Identify which cell holds the provided text, then report its [x, y] central coordinate. 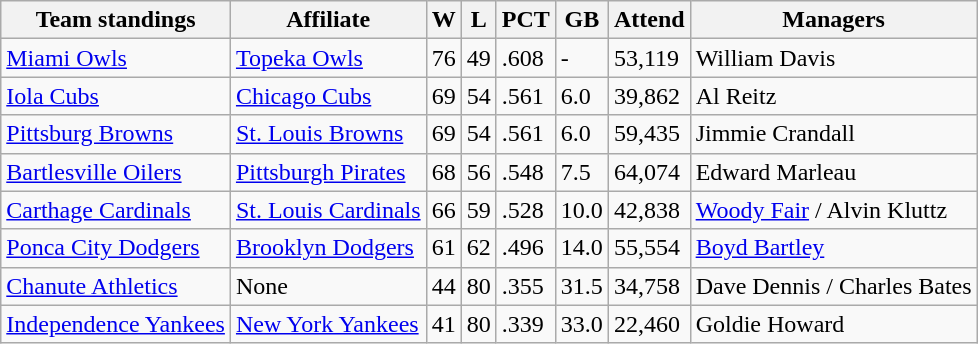
66 [444, 210]
St. Louis Cardinals [328, 210]
Edward Marleau [834, 172]
10.0 [582, 210]
None [328, 286]
.496 [526, 248]
22,460 [649, 324]
56 [478, 172]
.528 [526, 210]
Woody Fair / Alvin Kluttz [834, 210]
34,758 [649, 286]
Managers [834, 20]
New York Yankees [328, 324]
Ponca City Dodgers [116, 248]
41 [444, 324]
.339 [526, 324]
- [582, 58]
Bartlesville Oilers [116, 172]
Brooklyn Dodgers [328, 248]
L [478, 20]
Miami Owls [116, 58]
.608 [526, 58]
Team standings [116, 20]
61 [444, 248]
Iola Cubs [116, 96]
W [444, 20]
Pittsburg Browns [116, 134]
Chanute Athletics [116, 286]
PCT [526, 20]
42,838 [649, 210]
68 [444, 172]
Dave Dennis / Charles Bates [834, 286]
76 [444, 58]
59,435 [649, 134]
Independence Yankees [116, 324]
55,554 [649, 248]
7.5 [582, 172]
33.0 [582, 324]
14.0 [582, 248]
Al Reitz [834, 96]
39,862 [649, 96]
Chicago Cubs [328, 96]
St. Louis Browns [328, 134]
Jimmie Crandall [834, 134]
Goldie Howard [834, 324]
Affiliate [328, 20]
53,119 [649, 58]
44 [444, 286]
64,074 [649, 172]
William Davis [834, 58]
.548 [526, 172]
49 [478, 58]
.355 [526, 286]
Carthage Cardinals [116, 210]
Attend [649, 20]
Topeka Owls [328, 58]
62 [478, 248]
Boyd Bartley [834, 248]
59 [478, 210]
31.5 [582, 286]
GB [582, 20]
Pittsburgh Pirates [328, 172]
